Pinpoint the cell where the given text exists, returning its [x, y] midpoint coordinate. 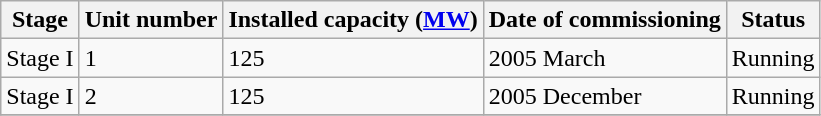
2005 March [604, 58]
Stage [40, 20]
2005 December [604, 96]
2 [151, 96]
Unit number [151, 20]
1 [151, 58]
Date of commissioning [604, 20]
Installed capacity (MW) [353, 20]
Status [773, 20]
